Determine the [x, y] coordinate at the center of the cell enclosing the given text.  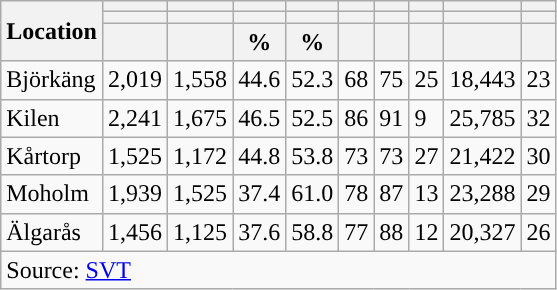
1,939 [134, 194]
18,443 [482, 80]
Source: SVT [278, 270]
91 [392, 118]
Älgarås [52, 232]
2,241 [134, 118]
12 [426, 232]
77 [356, 232]
32 [538, 118]
Björkäng [52, 80]
1,675 [200, 118]
Kilen [52, 118]
52.5 [312, 118]
13 [426, 194]
1,125 [200, 232]
25 [426, 80]
30 [538, 156]
53.8 [312, 156]
68 [356, 80]
44.8 [260, 156]
25,785 [482, 118]
46.5 [260, 118]
26 [538, 232]
20,327 [482, 232]
Kårtorp [52, 156]
21,422 [482, 156]
Moholm [52, 194]
1,456 [134, 232]
87 [392, 194]
88 [392, 232]
Location [52, 31]
27 [426, 156]
58.8 [312, 232]
86 [356, 118]
1,558 [200, 80]
23,288 [482, 194]
1,172 [200, 156]
29 [538, 194]
78 [356, 194]
61.0 [312, 194]
44.6 [260, 80]
37.4 [260, 194]
37.6 [260, 232]
75 [392, 80]
52.3 [312, 80]
9 [426, 118]
23 [538, 80]
2,019 [134, 80]
